Output the [X, Y] coordinate of the center of the cell containing the given text.  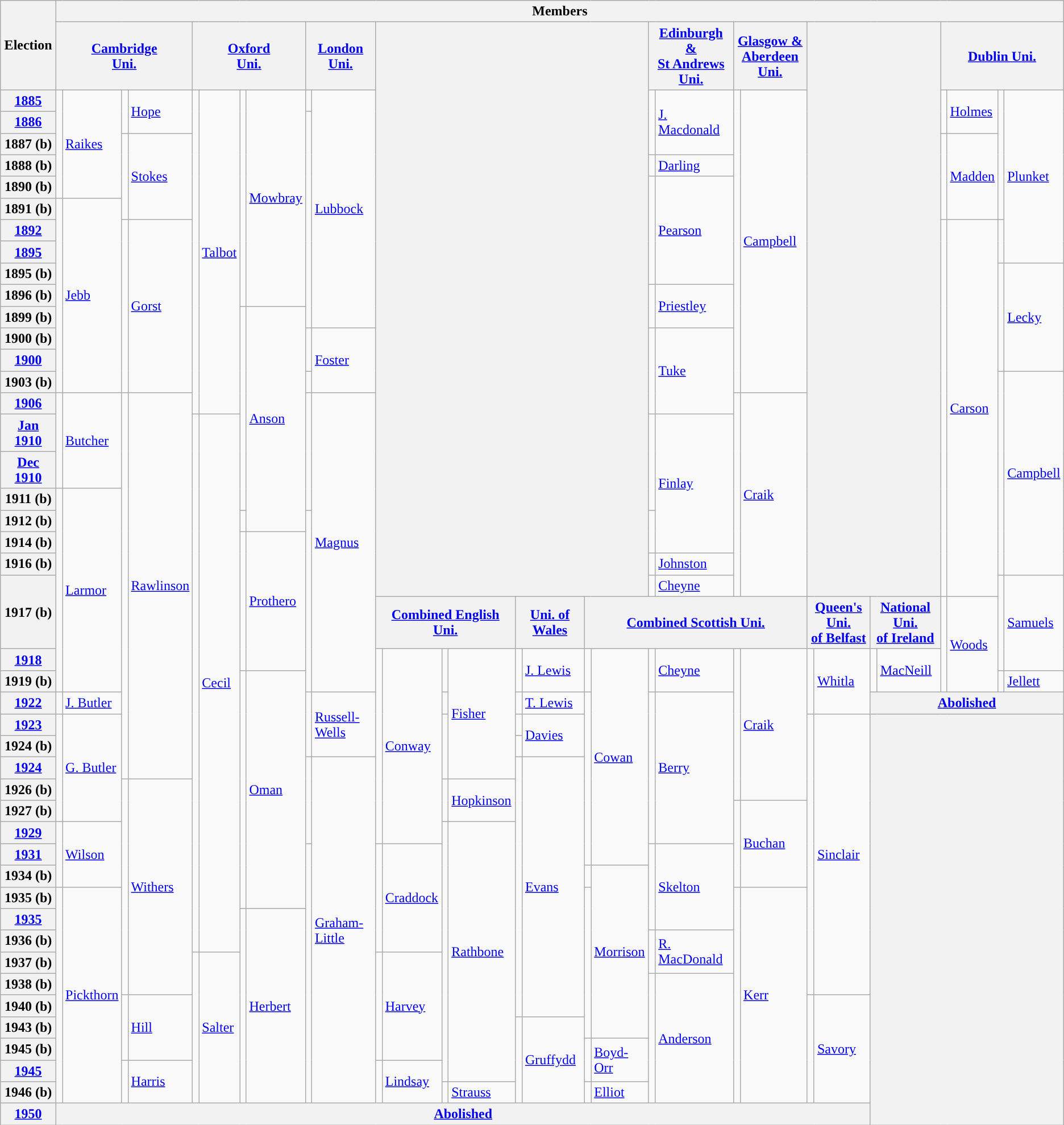
Cecil [219, 683]
Conway [412, 746]
Gorst [160, 306]
1892 [28, 230]
1943 (b) [28, 1027]
1906 [28, 404]
Foster [343, 360]
Oman [276, 789]
Jebb [92, 296]
1895 (b) [28, 273]
1935 [28, 919]
Johnston [695, 564]
Strauss [482, 1093]
J. Butler [92, 703]
Craddock [412, 898]
Prothero [276, 601]
Evans [553, 887]
Magnus [343, 542]
1924 (b) [28, 746]
1885 [28, 101]
1937 (b) [28, 962]
1938 (b) [28, 984]
1918 [28, 659]
Kerr [774, 995]
Cowan [620, 757]
LondonUni. [340, 56]
Butcher [92, 441]
J. Macdonald [695, 122]
1923 [28, 725]
1929 [28, 833]
Jan 1910 [28, 433]
Anson [276, 418]
Buchan [774, 844]
Rathbone [482, 952]
Hill [160, 1027]
1945 [28, 1070]
Hope [160, 111]
Harvey [412, 1006]
T. Lewis [553, 703]
Russell-Wells [343, 724]
Raikes [92, 144]
Plunket [1034, 176]
Lubbock [343, 209]
1886 [28, 122]
Combined English Uni. [446, 622]
Hopkinson [482, 800]
CambridgeUni. [124, 56]
Samuels [1034, 622]
G. Butler [92, 768]
Tuke [695, 371]
1914 (b) [28, 542]
Herbert [276, 1006]
Larmor [92, 590]
1931 [28, 854]
Rawlinson [160, 586]
1945 (b) [28, 1049]
Uni. of Wales [550, 622]
Lecky [1034, 317]
1946 (b) [28, 1093]
Dublin Uni. [1002, 56]
Combined Scottish Uni. [696, 622]
Skelton [695, 887]
Elliot [620, 1093]
Edinburgh &St Andrews Uni. [691, 56]
1903 (b) [28, 382]
Sinclair [842, 855]
Gruffydd [553, 1060]
1890 (b) [28, 187]
1891 (b) [28, 209]
Harris [160, 1081]
Berry [695, 767]
1899 (b) [28, 317]
Pickthorn [92, 995]
1934 (b) [28, 876]
Mowbray [276, 198]
1896 (b) [28, 295]
1924 [28, 768]
1887 (b) [28, 144]
Graham-Little [343, 930]
1919 (b) [28, 681]
1926 (b) [28, 790]
National Uni.of Ireland [905, 622]
1916 (b) [28, 564]
1912 (b) [28, 521]
1950 [28, 1114]
Madden [972, 176]
Morrison [620, 952]
Carson [972, 408]
Savory [842, 1049]
OxfordUni. [249, 56]
Darling [695, 165]
Woods [972, 644]
Jellett [1034, 681]
Salter [219, 1027]
Davies [553, 736]
1888 (b) [28, 165]
J. Lewis [553, 670]
1895 [28, 252]
1935 (b) [28, 898]
Election [28, 45]
1940 (b) [28, 1006]
MacNeill [909, 670]
Withers [160, 887]
1911 (b) [28, 499]
1900 [28, 360]
1936 (b) [28, 941]
R. MacDonald [695, 952]
Talbot [219, 252]
Glasgow &Aberdeen Uni. [770, 56]
Dec 1910 [28, 470]
Pearson [695, 230]
Finlay [695, 484]
Stokes [160, 176]
1917 (b) [28, 612]
Holmes [972, 111]
Boyd-Orr [620, 1060]
1922 [28, 703]
Whitla [842, 681]
Fisher [482, 713]
Members [560, 11]
Priestley [695, 306]
Queen's Uni.of Belfast [839, 622]
Wilson [92, 854]
1900 (b) [28, 339]
Anderson [695, 1038]
1927 (b) [28, 811]
Lindsay [412, 1081]
